Locate the cell with the specified text and output its [X, Y] center coordinate. 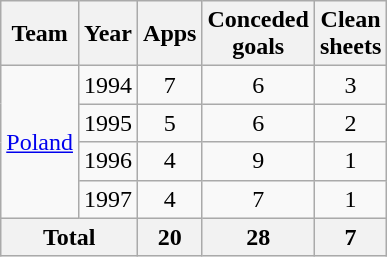
Cleansheets [350, 34]
Total [70, 237]
1995 [108, 123]
1994 [108, 85]
Team [40, 34]
3 [350, 85]
1996 [108, 161]
5 [170, 123]
28 [258, 237]
1997 [108, 199]
Poland [40, 142]
9 [258, 161]
2 [350, 123]
Apps [170, 34]
Year [108, 34]
20 [170, 237]
Concededgoals [258, 34]
